For the text-containing cell, return its midpoint in [x, y] coordinate format. 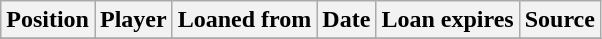
Date [346, 20]
Loaned from [244, 20]
Loan expires [448, 20]
Player [133, 20]
Source [560, 20]
Position [48, 20]
